Determine the (X, Y) coordinate at the center of the cell enclosing the given text.  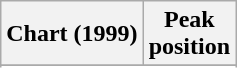
Chart (1999) (72, 34)
Peakposition (189, 34)
